Extract the [X, Y] coordinate from the center of the cell holding the provided text.  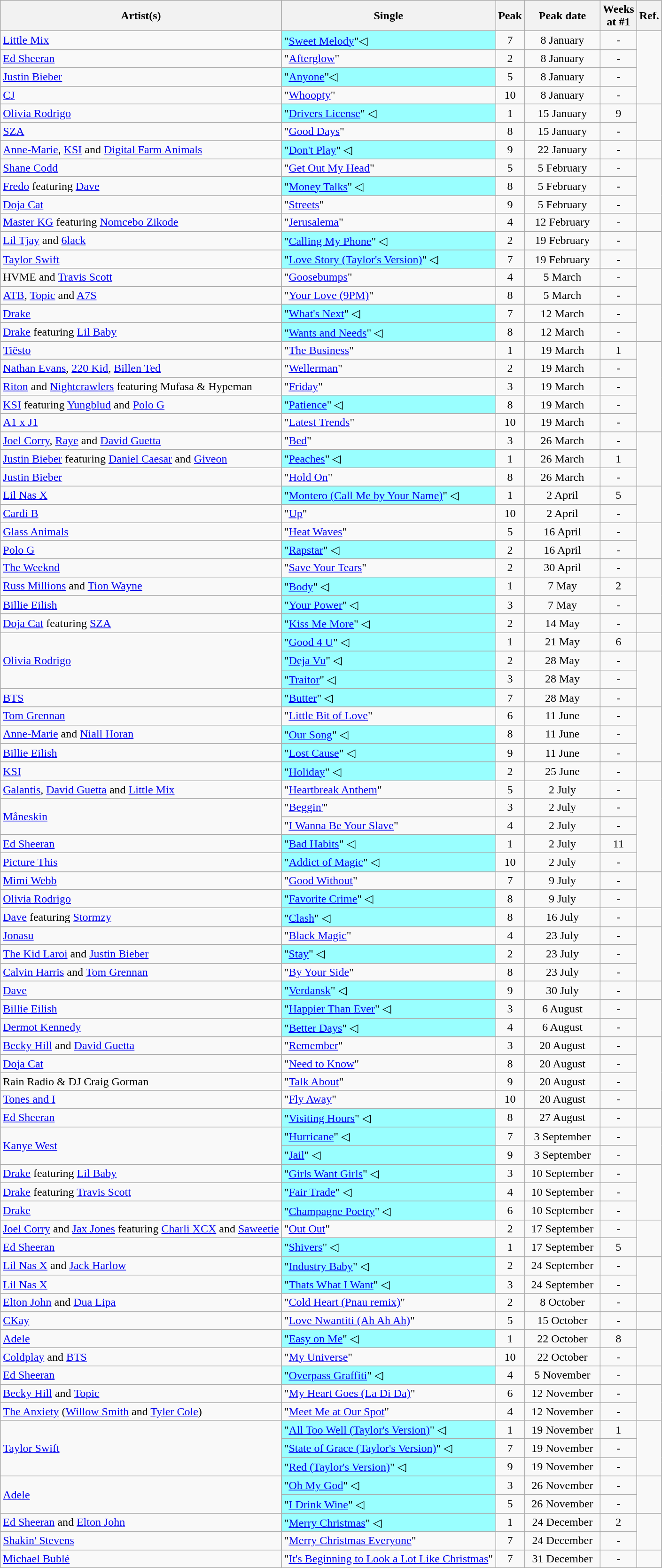
Galantis, David Guetta and Little Mix [141, 790]
"Afterglow" [389, 58]
"Favorite Crime" ◁ [389, 899]
"Beggin'" [389, 808]
Dave [141, 990]
Glass Animals [141, 532]
"I Wanna Be Your Slave" [389, 825]
"Need to Know" [389, 1064]
"Your Power" ◁ [389, 605]
"Your Love (9PM)" [389, 295]
The Anxiety (Willow Smith and Tyler Cole) [141, 1411]
"Traitor" ◁ [389, 679]
21 May [562, 642]
BTS [141, 698]
Polo G [141, 550]
"Better Days" ◁ [389, 1027]
12 February [562, 222]
"Heartbreak Anthem" [389, 790]
Master KG featuring Nomcebo Zikode [141, 222]
"Holiday" ◁ [389, 771]
Artist(s) [141, 16]
Doja Cat featuring SZA [141, 623]
Justin Bieber featuring Daniel Caesar and Giveon [141, 459]
"Industry Baby" ◁ [389, 1266]
"Love Nwantiti (Ah Ah Ah)" [389, 1320]
Måneskin [141, 816]
"Calling My Phone" ◁ [389, 241]
"Merry Christmas Everyone" [389, 1541]
"Latest Trends" [389, 423]
"Wants and Needs" ◁ [389, 332]
"Oh My God" ◁ [389, 1485]
"Good Without" [389, 880]
Peak date [562, 16]
Michael Bublé [141, 1559]
"Heat Waves" [389, 532]
"Peaches" ◁ [389, 459]
Calvin Harris and Tom Grennan [141, 972]
Picture This [141, 862]
"I Drink Wine" ◁ [389, 1504]
"Little Bit of Love" [389, 716]
Lil Nas X and Jack Harlow [141, 1266]
"State of Grace (Taylor's Version)" ◁ [389, 1448]
"Goosebumps" [389, 277]
Ref. [649, 16]
"Out Out" [389, 1229]
Joel Corry and Jax Jones featuring Charli XCX and Saweetie [141, 1229]
"Champagne Poetry" ◁ [389, 1211]
"Thats What I Want" ◁ [389, 1285]
"Friday" [389, 386]
"Bed" [389, 440]
"By Your Side" [389, 972]
CKay [141, 1320]
"Up" [389, 513]
Nathan Evans, 220 Kid, Billen Ted [141, 368]
15 October [562, 1320]
CJ [141, 95]
"Fair Trade" ◁ [389, 1192]
Becky Hill and David Guetta [141, 1046]
KSI [141, 771]
"Butter" ◁ [389, 698]
"My Heart Goes (La Di Da)" [389, 1393]
"Montero (Call Me by Your Name)" ◁ [389, 495]
Tom Grennan [141, 716]
"Good 4 U" ◁ [389, 642]
HVME and Travis Scott [141, 277]
"Cold Heart (Pnau remix)" [389, 1302]
"What's Next" ◁ [389, 314]
"Drivers License" ◁ [389, 113]
Dave featuring Stormzy [141, 917]
The Kid Laroi and Justin Bieber [141, 954]
27 August [562, 1118]
KSI featuring Yungblud and Polo G [141, 405]
"It's Beginning to Look a Lot Like Christmas" [389, 1559]
Cardi B [141, 513]
"Jail" ◁ [389, 1155]
"Visiting Hours" ◁ [389, 1118]
Peak [510, 16]
Elton John and Dua Lipa [141, 1302]
"Sweet Melody"◁ [389, 40]
"Easy on Me" ◁ [389, 1339]
A1 x J1 [141, 423]
"Meet Me at Our Spot" [389, 1411]
"Black Magic" [389, 935]
"Our Song" ◁ [389, 734]
"Hurricane" ◁ [389, 1137]
SZA [141, 132]
Kanye West [141, 1146]
"Happier Than Ever" ◁ [389, 1009]
Riton and Nightcrawlers featuring Mufasa & Hypeman [141, 386]
"Anyone"◁ [389, 77]
"Talk About" [389, 1082]
Dermot Kennedy [141, 1027]
"The Business" [389, 350]
"Addict of Magic" ◁ [389, 862]
"Shivers" ◁ [389, 1247]
"Hold On" [389, 477]
Anne-Marie, KSI and Digital Farm Animals [141, 150]
"Merry Christmas" ◁ [389, 1522]
Anne-Marie and Niall Horan [141, 734]
"Wellerman" [389, 368]
Tones and I [141, 1099]
Shakin' Stevens [141, 1541]
"Stay" ◁ [389, 954]
"My Universe" [389, 1357]
11 [618, 844]
"Deja Vu" ◁ [389, 660]
"Save Your Tears" [389, 568]
16 July [562, 917]
"Rapstar" ◁ [389, 550]
Rain Radio & DJ Craig Gorman [141, 1082]
Mimi Webb [141, 880]
"Good Days" [389, 132]
"Streets" [389, 204]
Becky Hill and Topic [141, 1393]
"Remember" [389, 1046]
"Overpass Graffiti" ◁ [389, 1375]
Fredo featuring Dave [141, 186]
Lil Tjay and 6lack [141, 241]
Joel Corry, Raye and David Guetta [141, 440]
"Verdansk" ◁ [389, 990]
Single [389, 16]
"Whoopty" [389, 95]
"Love Story (Taylor's Version)" ◁ [389, 259]
"Kiss Me More" ◁ [389, 623]
"Red (Taylor's Version)" ◁ [389, 1467]
"Bad Habits" ◁ [389, 844]
"Clash" ◁ [389, 917]
"Body" ◁ [389, 586]
"Patience" ◁ [389, 405]
Drake featuring Travis Scott [141, 1192]
5 November [562, 1375]
8 October [562, 1302]
"All Too Well (Taylor's Version)" ◁ [389, 1430]
The Weeknd [141, 568]
Tiësto [141, 350]
Little Mix [141, 40]
31 December [562, 1559]
Ed Sheeran and Elton John [141, 1522]
22 January [562, 150]
30 July [562, 990]
Shane Codd [141, 168]
"Girls Want Girls" ◁ [389, 1174]
"Lost Cause" ◁ [389, 753]
14 May [562, 623]
Jonasu [141, 935]
Coldplay and BTS [141, 1357]
"Fly Away" [389, 1099]
ATB, Topic and A7S [141, 295]
"Money Talks" ◁ [389, 186]
"Jerusalema" [389, 222]
30 April [562, 568]
"Don't Play" ◁ [389, 150]
Russ Millions and Tion Wayne [141, 586]
"Get Out My Head" [389, 168]
25 June [562, 771]
Weeksat #1 [618, 16]
